Capture the cell that displays the provided text and extract its (X, Y) central coordinate. 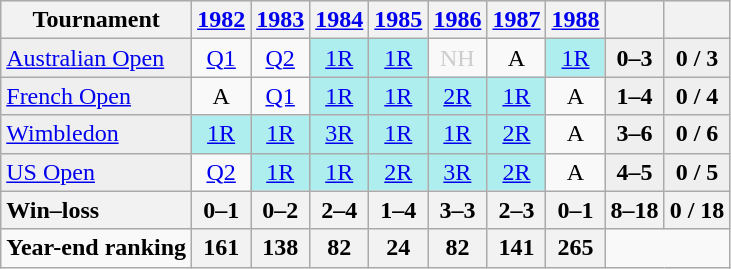
2–4 (340, 210)
0–2 (280, 210)
4–5 (634, 172)
1984 (340, 20)
1982 (222, 20)
138 (280, 248)
1983 (280, 20)
0–3 (634, 58)
Wimbledon (96, 134)
24 (398, 248)
3–3 (458, 210)
1985 (398, 20)
Win–loss (96, 210)
265 (576, 248)
0 / 5 (697, 172)
8–18 (634, 210)
2–3 (516, 210)
French Open (96, 96)
NH (458, 58)
Australian Open (96, 58)
0 / 3 (697, 58)
0 / 4 (697, 96)
Year-end ranking (96, 248)
0 / 18 (697, 210)
1987 (516, 20)
141 (516, 248)
1988 (576, 20)
Tournament (96, 20)
0 / 6 (697, 134)
1986 (458, 20)
US Open (96, 172)
3–6 (634, 134)
161 (222, 248)
